Find where the given text appears and provide that cell's center as [X, Y] coordinate. 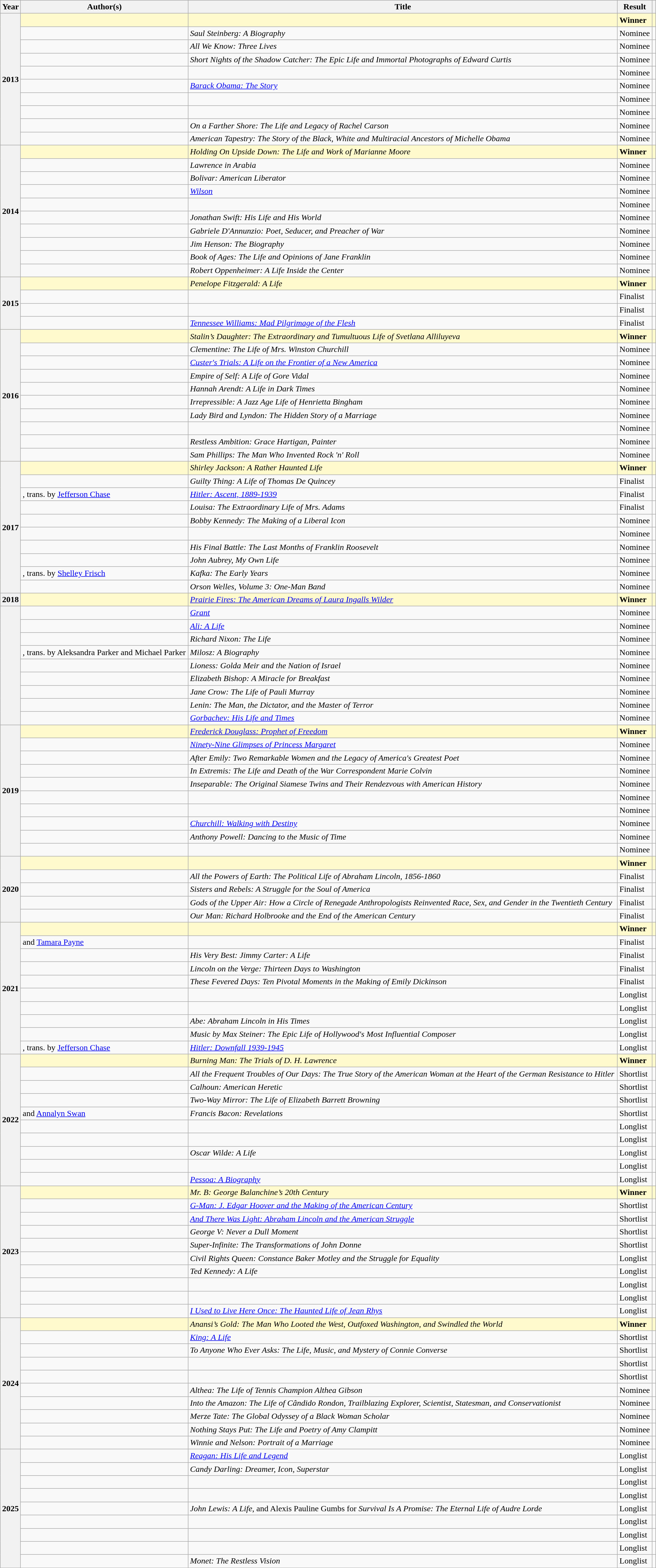
Gorbachev: His Life and Times [403, 718]
Jonathan Swift: His Life and His World [403, 218]
Calhoun: American Heretic [403, 1087]
George V: Never a Dull Moment [403, 1232]
2022 [10, 1120]
Grant [403, 613]
Althea: The Life of Tennis Champion Althea Gibson [403, 1390]
Gods of the Upper Air: How a Circle of Renegade Anthropologists Reinvented Race, Sex, and Gender in the Twentieth Century [403, 903]
These Fevered Days: Ten Pivotal Moments in the Making of Emily Dickinson [403, 981]
Penelope Fitzgerald: A Life [403, 283]
American Tapestry: The Story of the Black, White and Multiracial Ancestors of Michelle Obama [403, 138]
Gabriele D'Annunzio: Poet, Seducer, and Preacher of War [403, 231]
2013 [10, 80]
King: A Life [403, 1337]
Wilson [403, 191]
Prairie Fires: The American Dreams of Laura Ingalls Wilder [403, 600]
Anansi’s Gold: The Man Who Looted the West, Outfoxed Washington, and Swindled the World [403, 1324]
Richard Nixon: The Life [403, 639]
Shirley Jackson: A Rather Haunted Life [403, 468]
2014 [10, 211]
Lioness: Golda Meir and the Nation of Israel [403, 665]
Jim Henson: The Biography [403, 244]
To Anyone Who Ever Asks: The Life, Music, and Mystery of Connie Converse [403, 1350]
Candy Darling: Dreamer, Icon, Superstar [403, 1469]
Oscar Wilde: A Life [403, 1153]
I Used to Live Here Once: The Haunted Life of Jean Rhys [403, 1311]
Louisa: The Extraordinary Life of Mrs. Adams [403, 507]
Short Nights of the Shadow Catcher: The Epic Life and Immortal Photographs of Edward Curtis [403, 60]
Result [635, 7]
All We Know: Three Lives [403, 46]
Lawrence in Arabia [403, 165]
2024 [10, 1384]
Guilty Thing: A Life of Thomas De Quincey [403, 481]
Hitler: Ascent, 1889-1939 [403, 494]
Bobby Kennedy: The Making of a Liberal Icon [403, 520]
2017 [10, 527]
Tennessee Williams: Mad Pilgrimage of the Flesh [403, 323]
Year [10, 7]
Barack Obama: The Story [403, 86]
Inseparable: The Original Siamese Twins and Their Rendezvous with American History [403, 784]
Jane Crow: The Life of Pauli Murray [403, 692]
Kafka: The Early Years [403, 573]
And There Was Light: Abraham Lincoln and the American Struggle [403, 1218]
Churchill: Walking with Destiny [403, 824]
John Aubrey, My Own Life [403, 560]
, trans. by Aleksandra Parker and Michael Parker [104, 652]
Hitler: Downfall 1939-1945 [403, 1048]
All the Powers of Earth: The Political Life of Abraham Lincoln, 1856-1860 [403, 876]
Author(s) [104, 7]
and Tamara Payne [104, 942]
Sam Phillips: The Man Who Invented Rock 'n' Roll [403, 455]
Nothing Stays Put: The Life and Poetry of Amy Clampitt [403, 1430]
and Annalyn Swan [104, 1113]
Ted Kennedy: A Life [403, 1271]
Hannah Arendt: A Life in Dark Times [403, 389]
Merze Tate: The Global Odyssey of a Black Woman Scholar [403, 1416]
Lady Bird and Lyndon: The Hidden Story of a Marriage [403, 415]
Mr. B: George Balanchine’s 20th Century [403, 1192]
Custer's Trials: A Life on the Frontier of a New America [403, 362]
Anthony Powell: Dancing to the Music of Time [403, 837]
Title [403, 7]
G-Man: J. Edgar Hoover and the Making of the American Century [403, 1205]
Sisters and Rebels: A Struggle for the Soul of America [403, 889]
Two-Way Mirror: The Life of Elizabeth Barrett Browning [403, 1100]
Orson Welles, Volume 3: One-Man Band [403, 587]
Music by Max Steiner: The Epic Life of Hollywood's Most Influential Composer [403, 1034]
Bolivar: American Liberator [403, 178]
2019 [10, 790]
Milosz: A Biography [403, 652]
2025 [10, 1509]
Ninety-Nine Glimpses of Princess Margaret [403, 744]
2023 [10, 1251]
Frederick Douglass: Prophet of Freedom [403, 731]
2016 [10, 395]
Francis Bacon: Revelations [403, 1113]
Burning Man: The Trials of D. H. Lawrence [403, 1061]
John Lewis: A Life, and Alexis Pauline Gumbs for Survival Is A Promise: The Eternal Life of Audre Lorde [403, 1508]
Abe: Abraham Lincoln in His Times [403, 1021]
Civil Rights Queen: Constance Baker Motley and the Struggle for Equality [403, 1258]
Stalin’s Daughter: The Extraordinary and Tumultuous Life of Svetlana Alliluyeva [403, 336]
2020 [10, 889]
Saul Steinberg: A Biography [403, 33]
2015 [10, 303]
Our Man: Richard Holbrooke and the End of the American Century [403, 916]
2021 [10, 988]
Irrepressible: A Jazz Age Life of Henrietta Bingham [403, 402]
After Emily: Two Remarkable Women and the Legacy of America's Greatest Poet [403, 758]
Empire of Self: A Life of Gore Vidal [403, 375]
In Extremis: The Life and Death of the War Correspondent Marie Colvin [403, 771]
Winnie and Nelson: Portrait of a Marriage [403, 1443]
On a Farther Shore: The Life and Legacy of Rachel Carson [403, 125]
Book of Ages: The Life and Opinions of Jane Franklin [403, 257]
Restless Ambition: Grace Hartigan, Painter [403, 442]
Holding On Upside Down: The Life and Work of Marianne Moore [403, 152]
His Final Battle: The Last Months of Franklin Roosevelt [403, 547]
Into the Amazon: The Life of Cândido Rondon, Trailblazing Explorer, Scientist, Statesman, and Conservationist [403, 1403]
2018 [10, 600]
Lincoln on the Verge: Thirteen Days to Washington [403, 968]
His Very Best: Jimmy Carter: A Life [403, 955]
Super-Infinite: The Transformations of John Donne [403, 1245]
Ali: A Life [403, 626]
Lenin: The Man, the Dictator, and the Master of Terror [403, 705]
Clementine: The Life of Mrs. Winston Churchill [403, 349]
Elizabeth Bishop: A Miracle for Breakfast [403, 679]
Pessoa: A Biography [403, 1179]
Monet: The Restless Vision [403, 1561]
, trans. by Shelley Frisch [104, 573]
Robert Oppenheimer: A Life Inside the Center [403, 270]
All the Frequent Troubles of Our Days: The True Story of the American Woman at the Heart of the German Resistance to Hitler [403, 1074]
Reagan: His Life and Legend [403, 1456]
